Pinpoint the cell where the given text exists, returning its [x, y] midpoint coordinate. 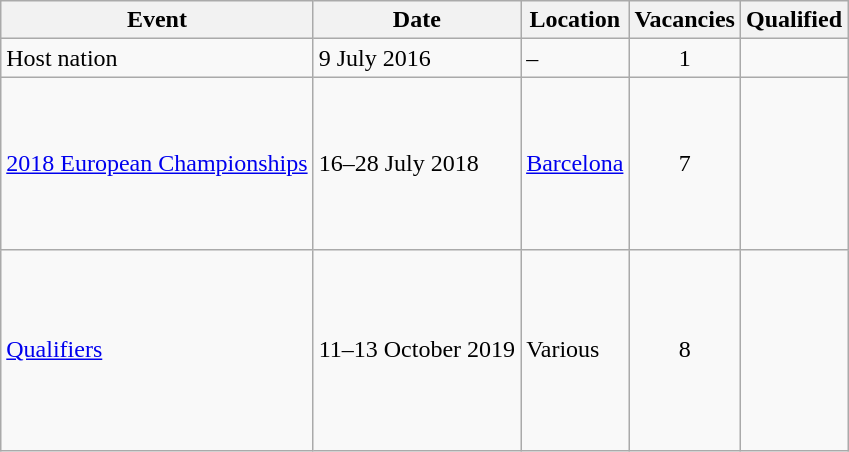
7 [685, 164]
11–13 October 2019 [416, 350]
Barcelona [575, 164]
Event [157, 20]
Location [575, 20]
2018 European Championships [157, 164]
16–28 July 2018 [416, 164]
9 July 2016 [416, 58]
8 [685, 350]
Date [416, 20]
Qualifiers [157, 350]
Vacancies [685, 20]
Host nation [157, 58]
Various [575, 350]
– [575, 58]
Qualified [794, 20]
1 [685, 58]
